Return [x, y] of the center of cell containing provided text 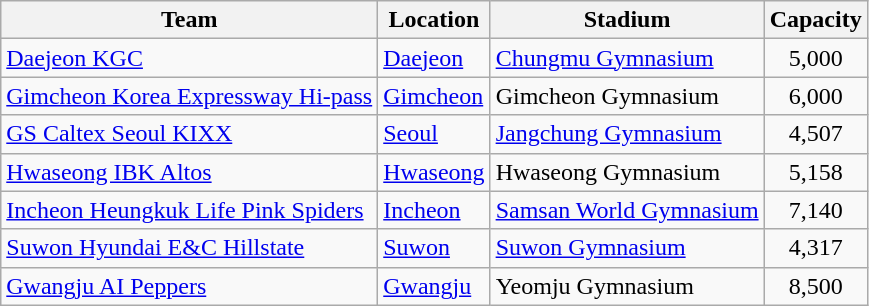
Gwangju [434, 286]
Gimcheon Gymnasium [627, 96]
Location [434, 20]
Jangchung Gymnasium [627, 134]
Suwon Hyundai E&C Hillstate [190, 248]
Hwaseong [434, 172]
GS Caltex Seoul KIXX [190, 134]
5,158 [816, 172]
Chungmu Gymnasium [627, 58]
6,000 [816, 96]
Yeomju Gymnasium [627, 286]
Incheon [434, 210]
5,000 [816, 58]
Samsan World Gymnasium [627, 210]
Suwon [434, 248]
Stadium [627, 20]
Seoul [434, 134]
Hwaseong Gymnasium [627, 172]
Daejeon [434, 58]
Team [190, 20]
Hwaseong IBK Altos [190, 172]
Gimcheon [434, 96]
Daejeon KGC [190, 58]
Suwon Gymnasium [627, 248]
4,317 [816, 248]
Gimcheon Korea Expressway Hi-pass [190, 96]
7,140 [816, 210]
Incheon Heungkuk Life Pink Spiders [190, 210]
Gwangju AI Peppers [190, 286]
Capacity [816, 20]
8,500 [816, 286]
4,507 [816, 134]
